Identify which cell holds the provided text, then report its [X, Y] central coordinate. 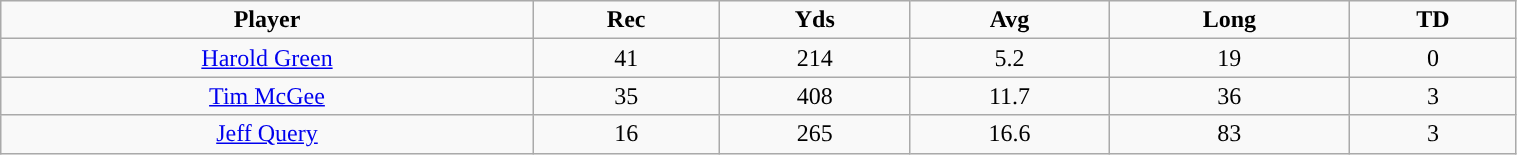
41 [626, 58]
Tim McGee [267, 96]
36 [1230, 96]
Player [267, 20]
Yds [814, 20]
Harold Green [267, 58]
Avg [1009, 20]
Rec [626, 20]
0 [1433, 58]
214 [814, 58]
265 [814, 134]
19 [1230, 58]
Long [1230, 20]
408 [814, 96]
TD [1433, 20]
5.2 [1009, 58]
83 [1230, 134]
16 [626, 134]
Jeff Query [267, 134]
16.6 [1009, 134]
35 [626, 96]
11.7 [1009, 96]
